Determine the [X, Y] coordinate at the center of the cell enclosing the given text.  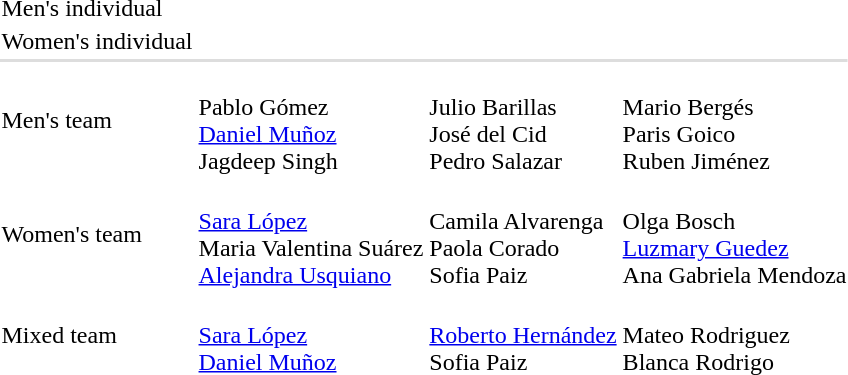
Olga BoschLuzmary GuedezAna Gabriela Mendoza [734, 234]
Women's individual [97, 41]
Women's team [97, 234]
Mario BergésParis GoicoRuben Jiménez [734, 120]
Camila AlvarengaPaola CoradoSofia Paiz [523, 234]
Sara LópezMaria Valentina SuárezAlejandra Usquiano [311, 234]
Julio BarillasJosé del CidPedro Salazar [523, 120]
Men's team [97, 120]
Pablo GómezDaniel MuñozJagdeep Singh [311, 120]
